Search for the cell housing the specified text and yield its [X, Y] center coordinate. 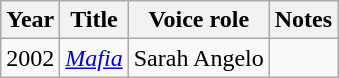
2002 [30, 58]
Year [30, 20]
Sarah Angelo [198, 58]
Notes [303, 20]
Voice role [198, 20]
Title [94, 20]
Mafia [94, 58]
